Locate the cell with the specified text and output its [X, Y] center coordinate. 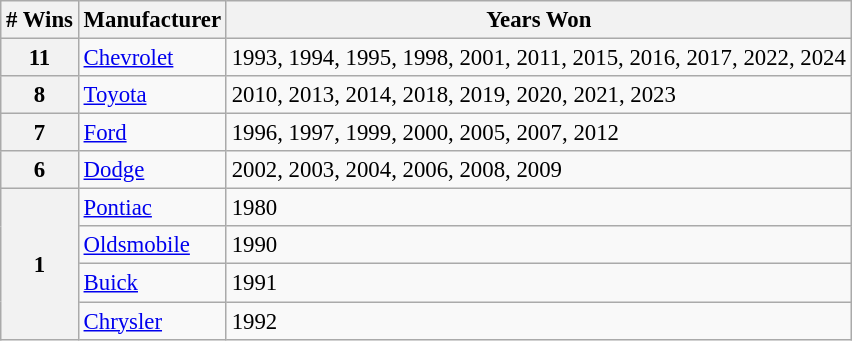
Oldsmobile [152, 245]
Manufacturer [152, 20]
1990 [538, 245]
6 [40, 170]
# Wins [40, 20]
8 [40, 95]
Buick [152, 283]
1980 [538, 208]
2010, 2013, 2014, 2018, 2019, 2020, 2021, 2023 [538, 95]
Years Won [538, 20]
1996, 1997, 1999, 2000, 2005, 2007, 2012 [538, 133]
Toyota [152, 95]
7 [40, 133]
Chrysler [152, 321]
Chevrolet [152, 58]
Dodge [152, 170]
2002, 2003, 2004, 2006, 2008, 2009 [538, 170]
1991 [538, 283]
1 [40, 264]
1992 [538, 321]
11 [40, 58]
Ford [152, 133]
1993, 1994, 1995, 1998, 2001, 2011, 2015, 2016, 2017, 2022, 2024 [538, 58]
Pontiac [152, 208]
